For the text-containing cell, return its midpoint in (X, Y) coordinate format. 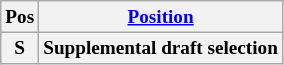
S (20, 48)
Pos (20, 17)
Supplemental draft selection (161, 48)
Position (161, 17)
